Return (x, y) of the center of cell containing provided text 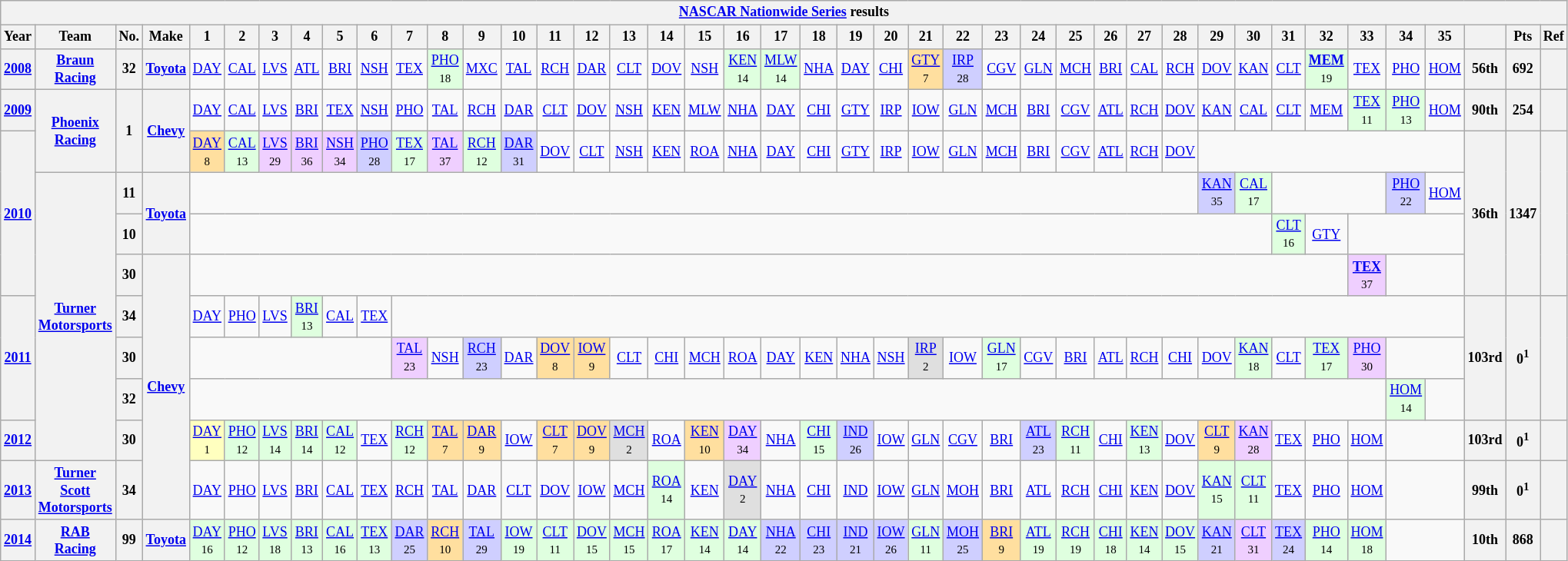
PHO28 (374, 151)
CAL13 (241, 151)
254 (1523, 111)
MCH2 (629, 440)
MCH15 (629, 540)
6 (374, 37)
25 (1076, 37)
CLT16 (1289, 234)
LVS29 (275, 151)
No. (129, 37)
DOV9 (592, 440)
Team (75, 37)
23 (1001, 37)
PHO22 (1406, 193)
DOV8 (555, 358)
KAN18 (1253, 358)
ROA14 (667, 490)
868 (1523, 540)
IND26 (856, 440)
IND21 (856, 540)
2008 (18, 69)
CHI18 (1110, 540)
IOW9 (592, 358)
TAL23 (409, 358)
NASCAR Nationwide Series results (784, 12)
TEX11 (1367, 111)
NSH34 (340, 151)
DAY8 (207, 151)
8 (445, 37)
CLT31 (1253, 540)
CLT9 (1217, 440)
2013 (18, 490)
4 (307, 37)
MLW14 (781, 69)
IOW26 (891, 540)
2014 (18, 540)
GLN17 (1001, 358)
DAY16 (207, 540)
IND (856, 490)
TAL37 (445, 151)
DAY1 (207, 440)
RCH10 (445, 540)
2009 (18, 111)
33 (1367, 37)
26 (1110, 37)
KAN35 (1217, 193)
IRP28 (963, 69)
PHO18 (445, 69)
HOM18 (1367, 540)
MEM19 (1326, 69)
IOW19 (518, 540)
Year (18, 37)
21 (926, 37)
LVS18 (275, 540)
27 (1144, 37)
KAN28 (1253, 440)
BRI9 (1001, 540)
ATL19 (1038, 540)
KEN13 (1144, 440)
RCH23 (482, 358)
MOH25 (963, 540)
22 (963, 37)
692 (1523, 69)
HOM14 (1406, 399)
DAR9 (482, 440)
BRI36 (307, 151)
TEX37 (1367, 275)
KAN15 (1217, 490)
MOH (963, 490)
KAN21 (1217, 540)
35 (1444, 37)
17 (781, 37)
RCH19 (1076, 540)
2010 (18, 214)
NHA22 (781, 540)
2011 (18, 358)
TAL29 (482, 540)
TEX24 (1289, 540)
PHO14 (1326, 540)
2 (241, 37)
KEN10 (704, 440)
14 (667, 37)
DAY14 (743, 540)
56th (1485, 69)
9 (482, 37)
MLW (704, 111)
Braun Racing (75, 69)
RCH11 (1076, 440)
15 (704, 37)
CHI15 (819, 440)
1347 (1523, 214)
Turner Motorsports (75, 317)
Turner Scott Motorsports (75, 490)
24 (1038, 37)
ATL23 (1038, 440)
DAY2 (743, 490)
GLN11 (926, 540)
TEX13 (374, 540)
LVS14 (275, 440)
ROA17 (667, 540)
PHO30 (1367, 358)
MXC (482, 69)
Phoenix Racing (75, 131)
7 (409, 37)
Pts (1523, 37)
2012 (18, 440)
CHI23 (819, 540)
MEM (1326, 111)
10th (1485, 540)
3 (275, 37)
TAL7 (445, 440)
CAL12 (340, 440)
36th (1485, 214)
16 (743, 37)
DAY34 (743, 440)
13 (629, 37)
CAL16 (340, 540)
31 (1289, 37)
20 (891, 37)
DAR25 (409, 540)
RAB Racing (75, 540)
CAL17 (1253, 193)
DAR31 (518, 151)
28 (1180, 37)
5 (340, 37)
90th (1485, 111)
IRP2 (926, 358)
99th (1485, 490)
99 (129, 540)
12 (592, 37)
18 (819, 37)
PHO13 (1406, 111)
29 (1217, 37)
BRI14 (307, 440)
19 (856, 37)
Ref (1554, 37)
GTY7 (926, 69)
Make (166, 37)
CLT7 (555, 440)
